Determine the (x, y) coordinate at the center of the cell enclosing the given text.  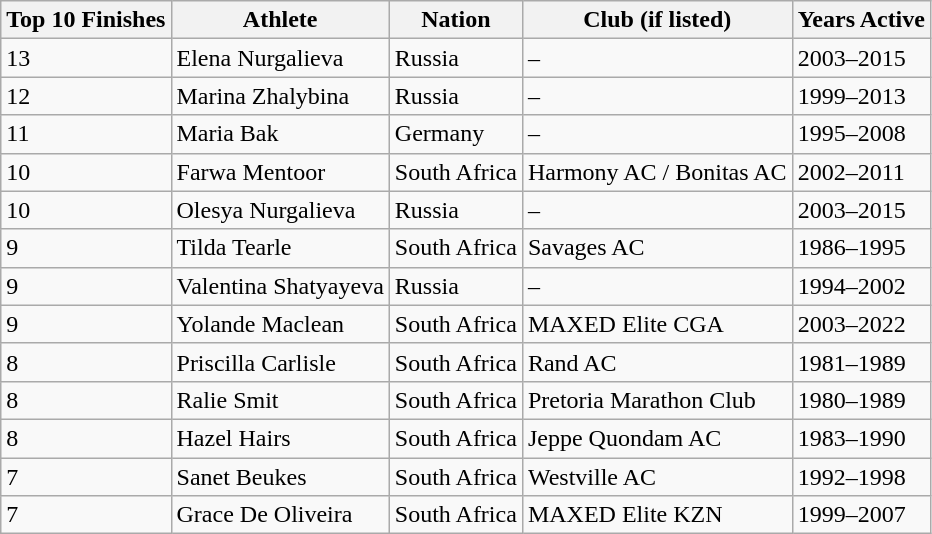
1999–2013 (861, 96)
Hazel Hairs (280, 438)
MAXED Elite CGA (657, 324)
Priscilla Carlisle (280, 362)
Grace De Oliveira (280, 515)
Valentina Shatyayeva (280, 286)
1995–2008 (861, 134)
2003–2022 (861, 324)
Olesya Nurgalieva (280, 210)
1999–2007 (861, 515)
Nation (456, 20)
Germany (456, 134)
1981–1989 (861, 362)
Farwa Mentoor (280, 172)
1980–1989 (861, 400)
Athlete (280, 20)
Pretoria Marathon Club (657, 400)
1992–1998 (861, 477)
11 (86, 134)
Years Active (861, 20)
2002–2011 (861, 172)
Westville AC (657, 477)
Ralie Smit (280, 400)
Club (if listed) (657, 20)
12 (86, 96)
Savages AC (657, 248)
Marina Zhalybina (280, 96)
MAXED Elite KZN (657, 515)
Maria Bak (280, 134)
Jeppe Quondam AC (657, 438)
Elena Nurgalieva (280, 58)
Sanet Beukes (280, 477)
Rand AC (657, 362)
1994–2002 (861, 286)
13 (86, 58)
Tilda Tearle (280, 248)
Yolande Maclean (280, 324)
1986–1995 (861, 248)
Harmony AC / Bonitas AC (657, 172)
1983–1990 (861, 438)
Top 10 Finishes (86, 20)
